Provide the (X, Y) coordinate of the cell's center where the given text is located.  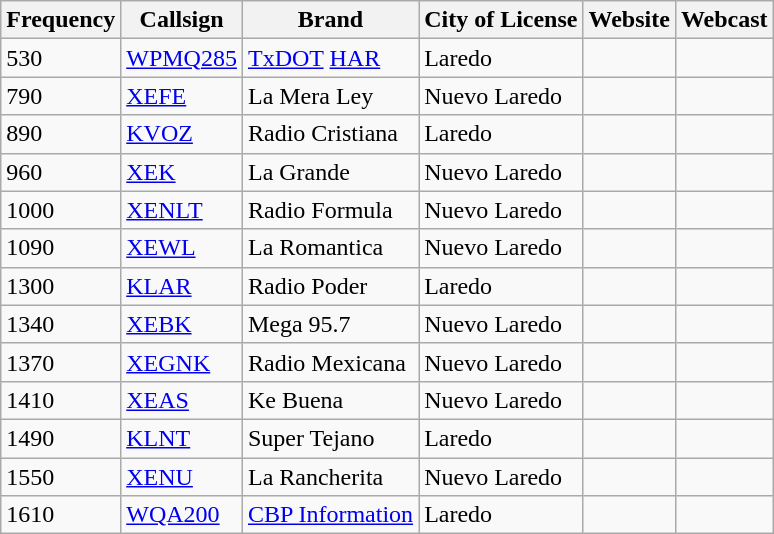
1090 (61, 248)
1490 (61, 438)
960 (61, 172)
Mega 95.7 (330, 324)
Radio Formula (330, 210)
Radio Poder (330, 286)
Webcast (724, 20)
WQA200 (182, 515)
1410 (61, 400)
1550 (61, 477)
1610 (61, 515)
City of License (501, 20)
WPMQ285 (182, 58)
1340 (61, 324)
Radio Mexicana (330, 362)
La Mera Ley (330, 96)
1000 (61, 210)
Brand (330, 20)
530 (61, 58)
Website (629, 20)
XENU (182, 477)
890 (61, 134)
KVOZ (182, 134)
XEBK (182, 324)
La Grande (330, 172)
KLAR (182, 286)
Radio Cristiana (330, 134)
La Romantica (330, 248)
Super Tejano (330, 438)
XENLT (182, 210)
CBP Information (330, 515)
Ke Buena (330, 400)
790 (61, 96)
Frequency (61, 20)
XEAS (182, 400)
1300 (61, 286)
Callsign (182, 20)
XEGNK (182, 362)
XEFE (182, 96)
XEWL (182, 248)
TxDOT HAR (330, 58)
La Rancherita (330, 477)
1370 (61, 362)
XEK (182, 172)
KLNT (182, 438)
